Provide the (X, Y) coordinate of the cell's center where the given text is located.  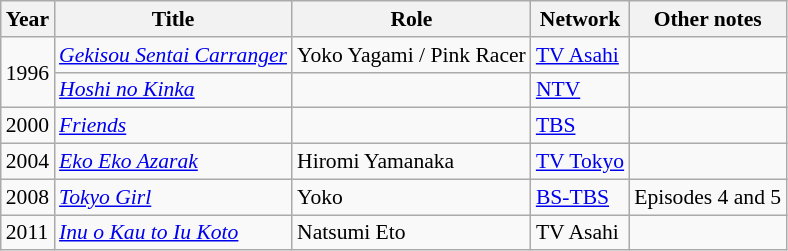
Yoko (412, 197)
BS-TBS (580, 197)
Other notes (708, 19)
2004 (28, 162)
2000 (28, 126)
Eko Eko Azarak (173, 162)
Hoshi no Kinka (173, 90)
Title (173, 19)
TBS (580, 126)
Episodes 4 and 5 (708, 197)
1996 (28, 72)
Hiromi Yamanaka (412, 162)
Natsumi Eto (412, 233)
TV Tokyo (580, 162)
Gekisou Sentai Carranger (173, 55)
Year (28, 19)
Friends (173, 126)
Network (580, 19)
Yoko Yagami / Pink Racer (412, 55)
2008 (28, 197)
Tokyo Girl (173, 197)
Role (412, 19)
Inu o Kau to Iu Koto (173, 233)
NTV (580, 90)
2011 (28, 233)
